Extract the [x, y] coordinate from the center of the cell holding the provided text.  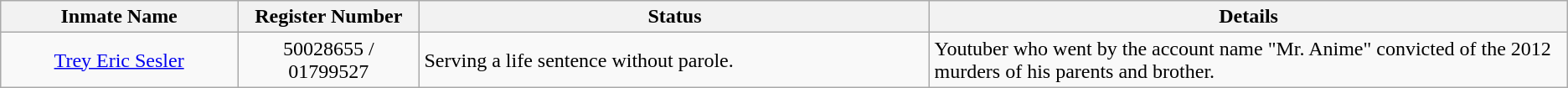
Status [675, 17]
Serving a life sentence without parole. [675, 60]
Details [1248, 17]
Youtuber who went by the account name "Mr. Anime" convicted of the 2012 murders of his parents and brother. [1248, 60]
50028655 / 01799527 [328, 60]
Register Number [328, 17]
Trey Eric Sesler [119, 60]
Inmate Name [119, 17]
